Find where the given text appears and provide that cell's center as (x, y) coordinate. 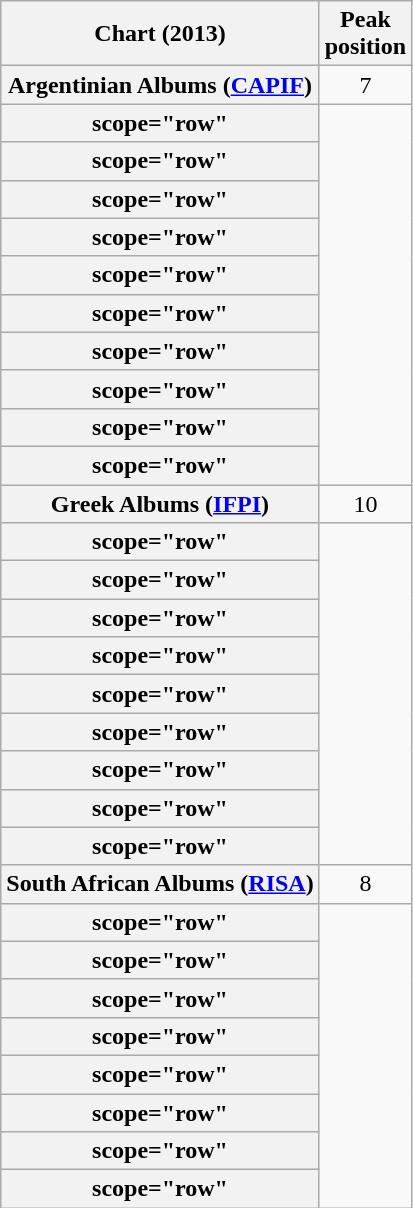
South African Albums (RISA) (160, 884)
7 (365, 85)
Greek Albums (IFPI) (160, 503)
10 (365, 503)
Chart (2013) (160, 34)
8 (365, 884)
Peakposition (365, 34)
Argentinian Albums (CAPIF) (160, 85)
